Determine the [X, Y] coordinate at the center of the cell enclosing the given text.  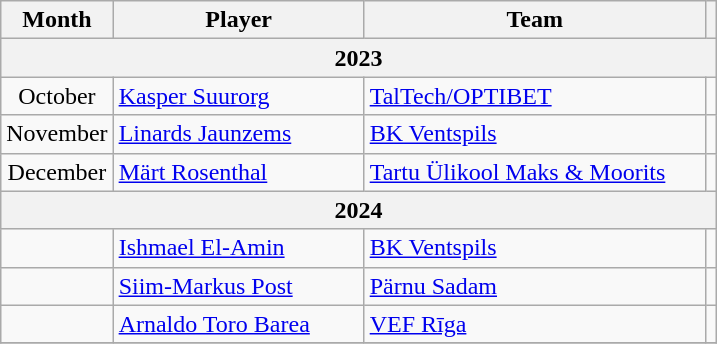
VEF Rīga [534, 324]
October [57, 96]
Siim-Markus Post [238, 286]
December [57, 172]
Month [57, 20]
2024 [359, 210]
Märt Rosenthal [238, 172]
Kasper Suurorg [238, 96]
November [57, 134]
Pärnu Sadam [534, 286]
Player [238, 20]
TalTech/OPTIBET [534, 96]
Ishmael El-Amin [238, 248]
2023 [359, 58]
Team [534, 20]
Linards Jaunzems [238, 134]
Tartu Ülikool Maks & Moorits [534, 172]
Arnaldo Toro Barea [238, 324]
